Search for the cell housing the specified text and yield its [X, Y] center coordinate. 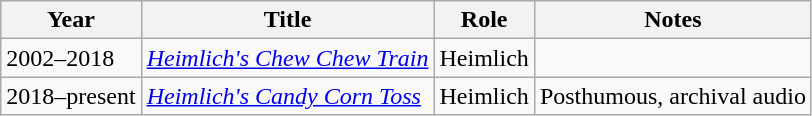
Title [288, 20]
Posthumous, archival audio [672, 96]
Heimlich's Chew Chew Train [288, 58]
2002–2018 [71, 58]
2018–present [71, 96]
Role [484, 20]
Notes [672, 20]
Heimlich's Candy Corn Toss [288, 96]
Year [71, 20]
